Scan for the cell matching the given text and deliver its [x, y] coordinate at center. 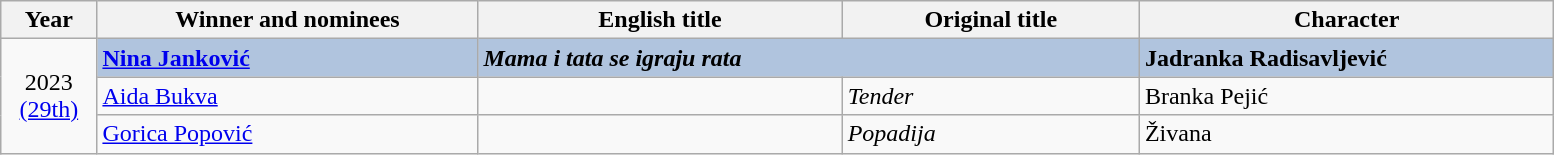
Year [49, 20]
Winner and nominees [288, 20]
Character [1346, 20]
Branka Pejić [1346, 96]
Živana [1346, 134]
English title [660, 20]
Original title [990, 20]
Nina Janković [288, 58]
Popadija [990, 134]
Gorica Popović [288, 134]
Jadranka Radisavljević [1346, 58]
Tender [990, 96]
2023(29th) [49, 96]
Mama i tata se igraju rata [808, 58]
Aida Bukva [288, 96]
